Search for the cell housing the specified text and yield its [X, Y] center coordinate. 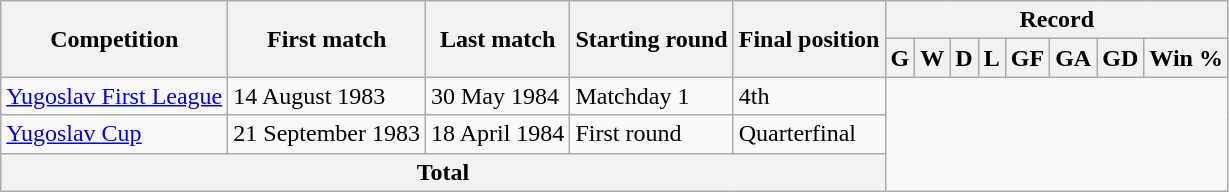
18 April 1984 [497, 134]
GD [1120, 58]
Win % [1186, 58]
Matchday 1 [652, 96]
Quarterfinal [809, 134]
Yugoslav Cup [114, 134]
First match [327, 39]
21 September 1983 [327, 134]
14 August 1983 [327, 96]
GF [1027, 58]
GA [1074, 58]
Yugoslav First League [114, 96]
Last match [497, 39]
L [992, 58]
D [964, 58]
Competition [114, 39]
Total [443, 172]
Starting round [652, 39]
W [932, 58]
Final position [809, 39]
4th [809, 96]
G [900, 58]
Record [1056, 20]
First round [652, 134]
30 May 1984 [497, 96]
